Provide the [X, Y] coordinate of the cell's center where the given text is located.  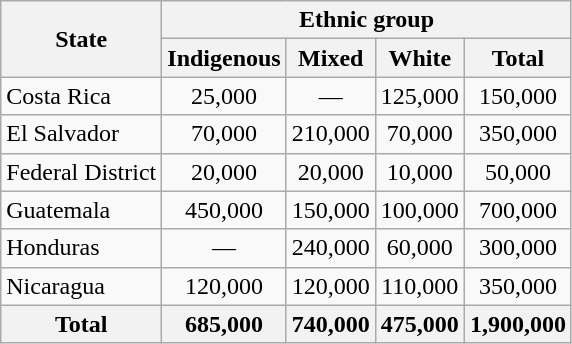
100,000 [420, 210]
300,000 [518, 248]
Ethnic group [367, 20]
700,000 [518, 210]
State [82, 39]
50,000 [518, 172]
110,000 [420, 286]
450,000 [224, 210]
Guatemala [82, 210]
White [420, 58]
125,000 [420, 96]
740,000 [330, 324]
685,000 [224, 324]
10,000 [420, 172]
25,000 [224, 96]
Nicaragua [82, 286]
210,000 [330, 134]
El Salvador [82, 134]
Mixed [330, 58]
Federal District [82, 172]
475,000 [420, 324]
1,900,000 [518, 324]
Costa Rica [82, 96]
60,000 [420, 248]
Honduras [82, 248]
Indigenous [224, 58]
240,000 [330, 248]
